Pinpoint the cell where the given text exists, returning its [X, Y] midpoint coordinate. 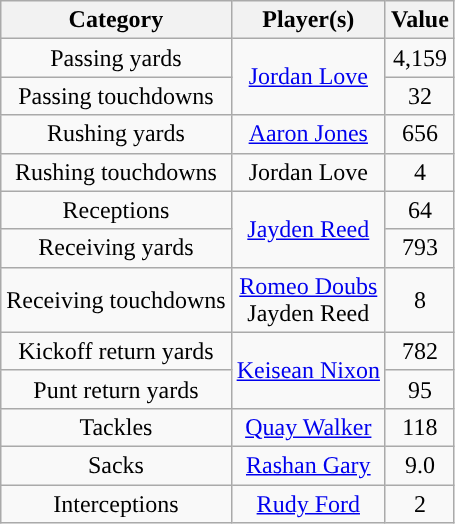
Keisean Nixon [308, 370]
Player(s) [308, 20]
793 [420, 248]
Tackles [116, 427]
Jayden Reed [308, 229]
95 [420, 389]
32 [420, 96]
Quay Walker [308, 427]
Aaron Jones [308, 134]
Category [116, 20]
Interceptions [116, 503]
Rushing touchdowns [116, 172]
Romeo DoubsJayden Reed [308, 300]
Rushing yards [116, 134]
656 [420, 134]
Punt return yards [116, 389]
Value [420, 20]
64 [420, 210]
Sacks [116, 465]
118 [420, 427]
Rashan Gary [308, 465]
Receptions [116, 210]
2 [420, 503]
4 [420, 172]
Receiving yards [116, 248]
Kickoff return yards [116, 351]
782 [420, 351]
Rudy Ford [308, 503]
4,159 [420, 58]
8 [420, 300]
Passing touchdowns [116, 96]
Passing yards [116, 58]
Receiving touchdowns [116, 300]
9.0 [420, 465]
